Capture the cell that displays the provided text and extract its (x, y) central coordinate. 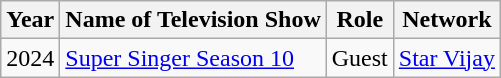
Super Singer Season 10 (193, 58)
Network (446, 20)
Star Vijay (446, 58)
Guest (360, 58)
Role (360, 20)
2024 (30, 58)
Year (30, 20)
Name of Television Show (193, 20)
